Pinpoint the cell where the given text exists, returning its (X, Y) midpoint coordinate. 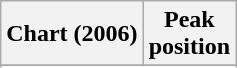
Chart (2006) (72, 34)
Peak position (189, 34)
